Return [X, Y] of the center of cell containing provided text 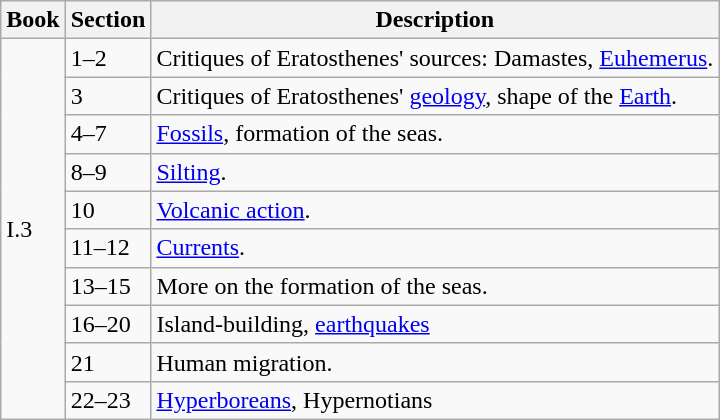
Critiques of Eratosthenes' geology, shape of the Earth. [435, 96]
8–9 [108, 172]
Island-building, earthquakes [435, 324]
Volcanic action. [435, 210]
4–7 [108, 134]
Description [435, 20]
Silting. [435, 172]
13–15 [108, 286]
Book [33, 20]
I.3 [33, 230]
Section [108, 20]
Critiques of Eratosthenes' sources: Damastes, Euhemerus. [435, 58]
Human migration. [435, 362]
1–2 [108, 58]
Currents. [435, 248]
Fossils, formation of the seas. [435, 134]
22–23 [108, 400]
3 [108, 96]
10 [108, 210]
16–20 [108, 324]
11–12 [108, 248]
21 [108, 362]
Hyperboreans, Hypernotians [435, 400]
More on the formation of the seas. [435, 286]
